Return [X, Y] of the center of cell containing provided text 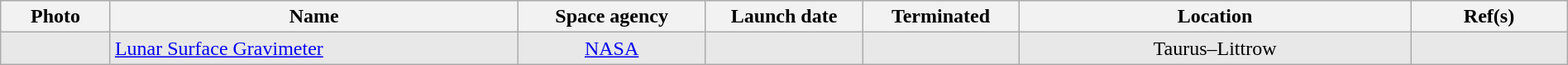
NASA [612, 48]
Photo [56, 17]
Terminated [941, 17]
Launch date [784, 17]
Location [1215, 17]
Name [314, 17]
Space agency [612, 17]
Taurus–Littrow [1215, 48]
Lunar Surface Gravimeter [314, 48]
Ref(s) [1489, 17]
